Scan for the cell matching the given text and deliver its [X, Y] coordinate at center. 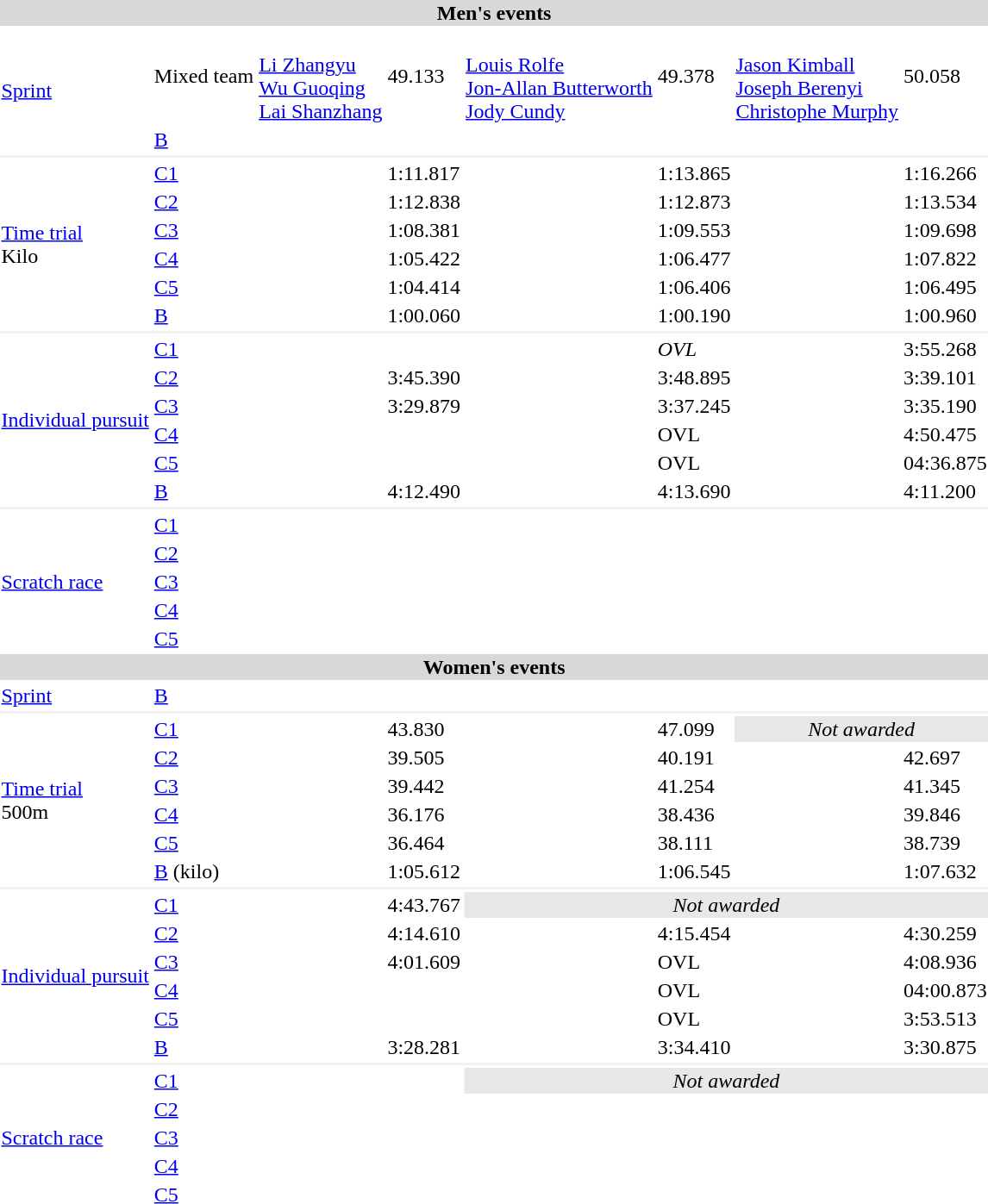
Mixed team [203, 76]
1:12.873 [694, 202]
1:05.422 [424, 259]
36.464 [424, 843]
1:06.545 [694, 871]
38.436 [694, 814]
4:13.690 [694, 491]
Li ZhangyuWu GuoqingLai Shanzhang [321, 76]
38.111 [694, 843]
3:37.245 [694, 406]
4:14.610 [424, 933]
Women's events [494, 667]
1:06.477 [694, 259]
1:05.612 [424, 871]
3:29.879 [424, 406]
39.505 [424, 758]
Jason KimballJoseph BerenyiChristophe Murphy [817, 76]
Time trialKilo [75, 245]
49.378 [694, 76]
Men's events [494, 13]
Time trial500m [75, 800]
4:01.609 [424, 962]
1:09.553 [694, 230]
B (kilo) [203, 871]
4:15.454 [694, 933]
41.254 [694, 786]
47.099 [694, 729]
3:34.410 [694, 1047]
4:43.767 [424, 905]
3:28.281 [424, 1047]
3:48.895 [694, 377]
Scratch race [75, 582]
Not awarded [861, 729]
1:11.817 [424, 173]
3:45.390 [424, 377]
40.191 [694, 758]
1:06.406 [694, 287]
1:00.190 [694, 315]
1:04.414 [424, 287]
39.442 [424, 786]
4:12.490 [424, 491]
Louis RolfeJon-Allan ButterworthJody Cundy [560, 76]
1:13.865 [694, 173]
1:00.060 [424, 315]
49.133 [424, 76]
1:12.838 [424, 202]
36.176 [424, 814]
1:08.381 [424, 230]
43.830 [424, 729]
